Identify which cell holds the provided text, then report its (x, y) central coordinate. 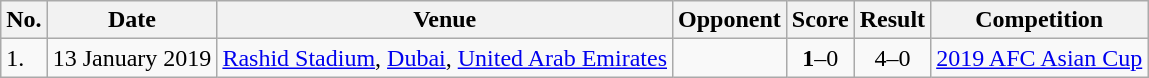
Rashid Stadium, Dubai, United Arab Emirates (445, 58)
Date (132, 20)
Competition (1040, 20)
Opponent (730, 20)
Venue (445, 20)
13 January 2019 (132, 58)
Result (892, 20)
No. (24, 20)
1. (24, 58)
4–0 (892, 58)
1–0 (820, 58)
2019 AFC Asian Cup (1040, 58)
Score (820, 20)
